Scan for the cell matching the given text and deliver its (x, y) coordinate at center. 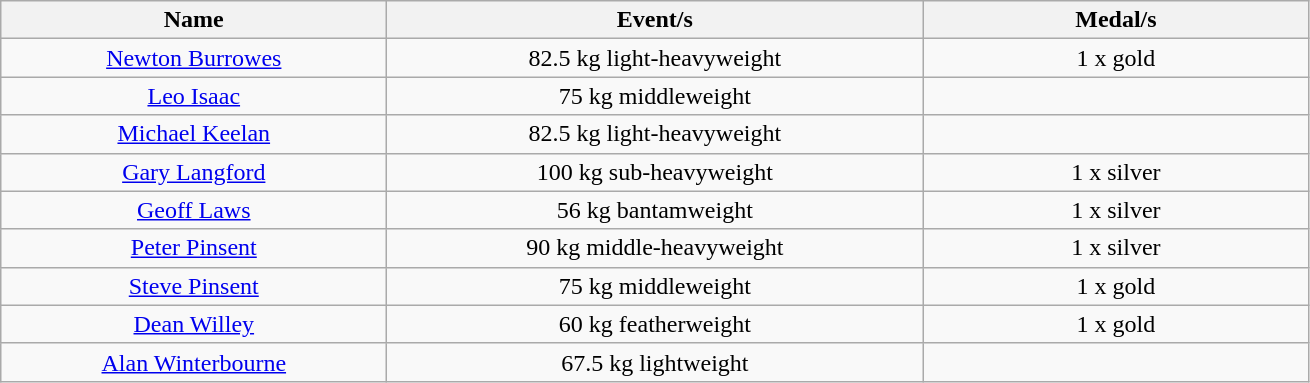
Michael Keelan (194, 134)
Leo Isaac (194, 96)
Name (194, 20)
Geoff Laws (194, 210)
67.5 kg lightweight (655, 362)
Dean Willey (194, 324)
Steve Pinsent (194, 286)
56 kg bantamweight (655, 210)
Gary Langford (194, 172)
90 kg middle-heavyweight (655, 248)
60 kg featherweight (655, 324)
Peter Pinsent (194, 248)
Event/s (655, 20)
100 kg sub-heavyweight (655, 172)
Newton Burrowes (194, 58)
Medal/s (1116, 20)
Alan Winterbourne (194, 362)
